Capture the cell that displays the provided text and extract its (X, Y) central coordinate. 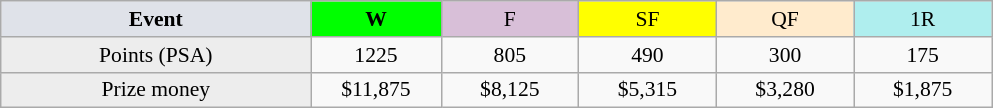
$1,875 (923, 90)
$8,125 (510, 90)
1225 (376, 55)
490 (648, 55)
W (376, 19)
QF (785, 19)
Event (156, 19)
$5,315 (648, 90)
175 (923, 55)
Points (PSA) (156, 55)
F (510, 19)
300 (785, 55)
805 (510, 55)
Prize money (156, 90)
SF (648, 19)
$3,280 (785, 90)
1R (923, 19)
$11,875 (376, 90)
